Return the (x, y) coordinate for the center point of the cell that contains the specified text.  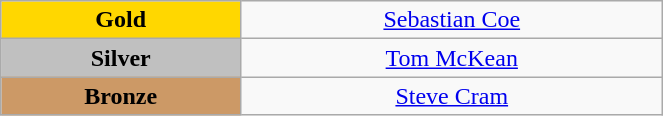
Steve Cram (452, 96)
Gold (121, 20)
Tom McKean (452, 58)
Silver (121, 58)
Bronze (121, 96)
Sebastian Coe (452, 20)
